Provide the [X, Y] coordinate of the cell's center where the given text is located.  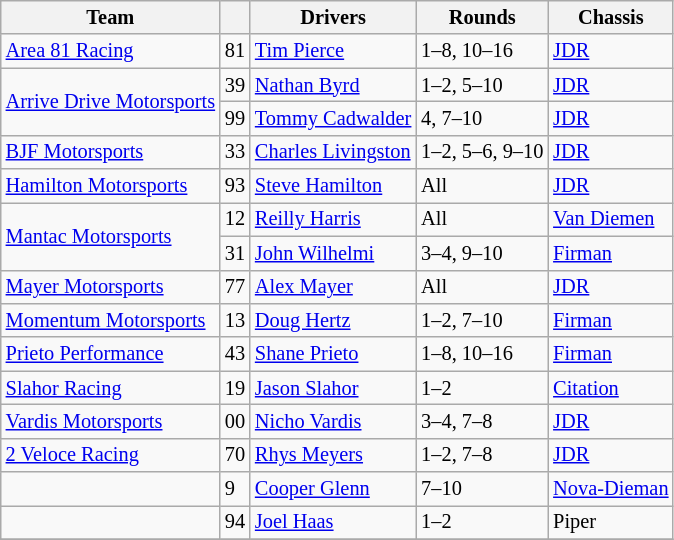
Hamilton Motorsports [110, 186]
Tim Pierce [333, 51]
Van Diemen [610, 219]
Drivers [333, 17]
Rhys Meyers [333, 455]
1–2, 5–6, 9–10 [482, 152]
2 Veloce Racing [110, 455]
77 [235, 287]
9 [235, 489]
Shane Prieto [333, 354]
70 [235, 455]
19 [235, 388]
3–4, 9–10 [482, 253]
13 [235, 320]
7–10 [482, 489]
Mantac Motorsports [110, 236]
1–2, 7–10 [482, 320]
Joel Haas [333, 522]
Alex Mayer [333, 287]
1–2, 5–10 [482, 85]
Doug Hertz [333, 320]
43 [235, 354]
99 [235, 118]
Chassis [610, 17]
Nicho Vardis [333, 421]
94 [235, 522]
Citation [610, 388]
4, 7–10 [482, 118]
Vardis Motorsports [110, 421]
3–4, 7–8 [482, 421]
Reilly Harris [333, 219]
Nova-Dieman [610, 489]
Tommy Cadwalder [333, 118]
Steve Hamilton [333, 186]
12 [235, 219]
John Wilhelmi [333, 253]
Team [110, 17]
Piper [610, 522]
Jason Slahor [333, 388]
39 [235, 85]
Nathan Byrd [333, 85]
Mayer Motorsports [110, 287]
Prieto Performance [110, 354]
Charles Livingston [333, 152]
00 [235, 421]
Momentum Motorsports [110, 320]
Rounds [482, 17]
Arrive Drive Motorsports [110, 102]
33 [235, 152]
Slahor Racing [110, 388]
Area 81 Racing [110, 51]
93 [235, 186]
BJF Motorsports [110, 152]
31 [235, 253]
1–2, 7–8 [482, 455]
Cooper Glenn [333, 489]
81 [235, 51]
